Identify which cell holds the provided text, then report its [X, Y] central coordinate. 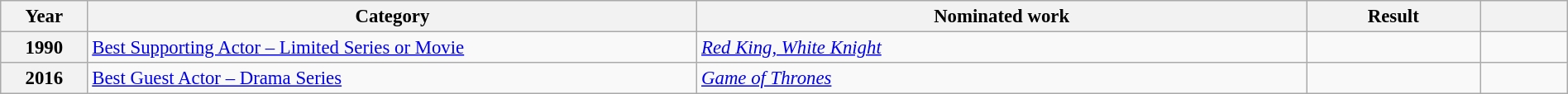
Result [1394, 16]
Red King, White Knight [1002, 48]
Nominated work [1002, 16]
Best Supporting Actor – Limited Series or Movie [392, 48]
2016 [45, 78]
Best Guest Actor – Drama Series [392, 78]
1990 [45, 48]
Year [45, 16]
Game of Thrones [1002, 78]
Category [392, 16]
